Search for the cell housing the specified text and yield its (x, y) center coordinate. 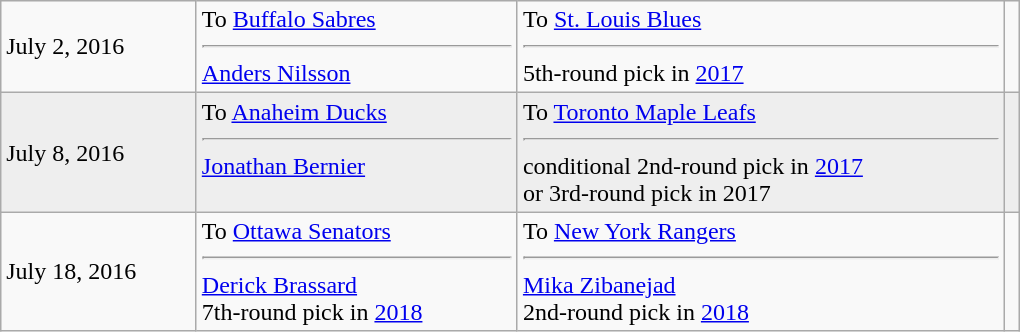
July 8, 2016 (99, 152)
To New York Rangers Mika Zibanejad2nd-round pick in 2018 (760, 272)
July 2, 2016 (99, 47)
To Ottawa Senators Derick Brassard7th-round pick in 2018 (356, 272)
To Buffalo Sabres Anders Nilsson (356, 47)
July 18, 2016 (99, 272)
To Toronto Maple Leafs conditional 2nd-round pick in 2017or 3rd-round pick in 2017 (760, 152)
To Anaheim Ducks Jonathan Bernier (356, 152)
To St. Louis Blues 5th-round pick in 2017 (760, 47)
